Scan for the cell matching the given text and deliver its [x, y] coordinate at center. 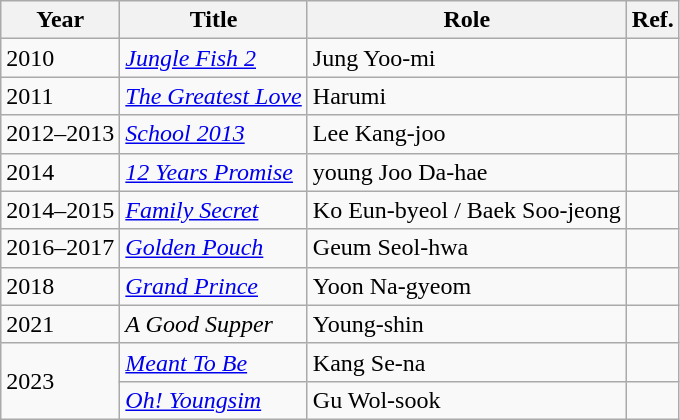
young Joo Da-hae [466, 172]
Oh! Youngsim [214, 400]
Gu Wol-sook [466, 400]
2023 [60, 381]
Family Secret [214, 210]
Geum Seol-hwa [466, 248]
2018 [60, 286]
Lee Kang-joo [466, 134]
Ref. [652, 20]
Jungle Fish 2 [214, 58]
Title [214, 20]
2014 [60, 172]
2016–2017 [60, 248]
Young-shin [466, 324]
Yoon Na-gyeom [466, 286]
Role [466, 20]
Grand Prince [214, 286]
2011 [60, 96]
Meant To Be [214, 362]
Ko Eun-byeol / Baek Soo-jeong [466, 210]
Kang Se-na [466, 362]
2012–2013 [60, 134]
The Greatest Love [214, 96]
2021 [60, 324]
A Good Supper [214, 324]
School 2013 [214, 134]
Harumi [466, 96]
Jung Yoo-mi [466, 58]
Year [60, 20]
Golden Pouch [214, 248]
2014–2015 [60, 210]
2010 [60, 58]
12 Years Promise [214, 172]
